Capture the cell that displays the provided text and extract its [x, y] central coordinate. 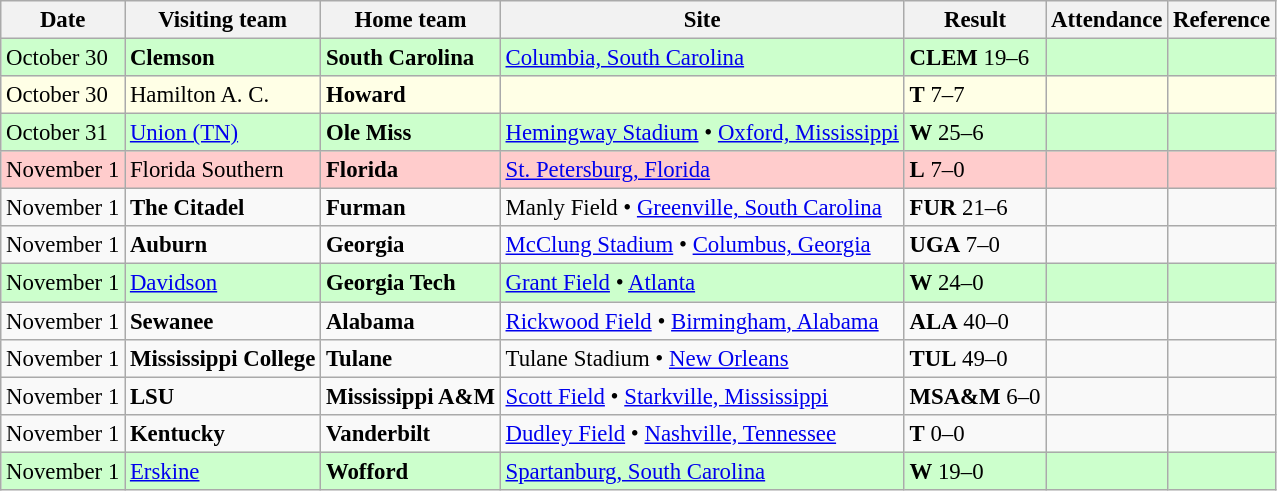
Kentucky [223, 433]
CLEM 19–6 [975, 58]
LSU [223, 396]
Hemingway Stadium • Oxford, Mississippi [702, 133]
Grant Field • Atlanta [702, 283]
October 31 [63, 133]
Visiting team [223, 20]
South Carolina [411, 58]
Result [975, 20]
Columbia, South Carolina [702, 58]
Mississippi College [223, 358]
W 19–0 [975, 471]
Dudley Field • Nashville, Tennessee [702, 433]
St. Petersburg, Florida [702, 170]
W 25–6 [975, 133]
FUR 21–6 [975, 208]
UGA 7–0 [975, 245]
TUL 49–0 [975, 358]
ALA 40–0 [975, 321]
Auburn [223, 245]
Georgia Tech [411, 283]
Davidson [223, 283]
Hamilton A. C. [223, 95]
Ole Miss [411, 133]
Howard [411, 95]
Spartanburg, South Carolina [702, 471]
Manly Field • Greenville, South Carolina [702, 208]
Union (TN) [223, 133]
T 0–0 [975, 433]
Alabama [411, 321]
The Citadel [223, 208]
Vanderbilt [411, 433]
Florida Southern [223, 170]
Sewanee [223, 321]
MSA&M 6–0 [975, 396]
Wofford [411, 471]
Tulane Stadium • New Orleans [702, 358]
Scott Field • Starkville, Mississippi [702, 396]
Furman [411, 208]
L 7–0 [975, 170]
Mississippi A&M [411, 396]
Date [63, 20]
Tulane [411, 358]
Rickwood Field • Birmingham, Alabama [702, 321]
Georgia [411, 245]
McClung Stadium • Columbus, Georgia [702, 245]
Site [702, 20]
Home team [411, 20]
Erskine [223, 471]
Florida [411, 170]
Attendance [1107, 20]
Clemson [223, 58]
T 7–7 [975, 95]
W 24–0 [975, 283]
Reference [1222, 20]
